Scan for the cell matching the given text and deliver its [x, y] coordinate at center. 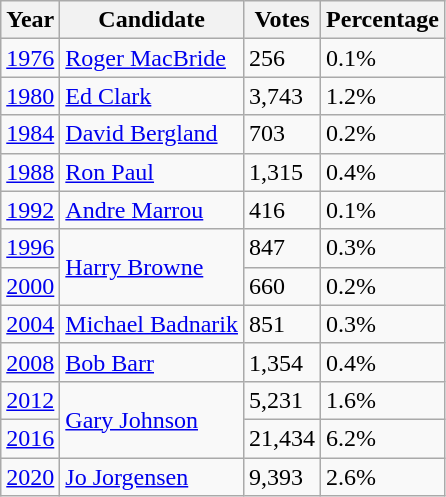
1,354 [282, 362]
21,434 [282, 438]
1984 [30, 134]
2000 [30, 286]
1.2% [383, 96]
9,393 [282, 477]
Bob Barr [152, 362]
3,743 [282, 96]
1988 [30, 172]
Year [30, 20]
Ron Paul [152, 172]
Harry Browne [152, 267]
2004 [30, 324]
Votes [282, 20]
Jo Jorgensen [152, 477]
1.6% [383, 400]
6.2% [383, 438]
2016 [30, 438]
2.6% [383, 477]
660 [282, 286]
2012 [30, 400]
Candidate [152, 20]
1996 [30, 248]
Roger MacBride [152, 58]
Ed Clark [152, 96]
1992 [30, 210]
1,315 [282, 172]
David Bergland [152, 134]
Percentage [383, 20]
1980 [30, 96]
1976 [30, 58]
703 [282, 134]
2008 [30, 362]
847 [282, 248]
416 [282, 210]
851 [282, 324]
2020 [30, 477]
Michael Badnarik [152, 324]
5,231 [282, 400]
256 [282, 58]
Andre Marrou [152, 210]
Gary Johnson [152, 419]
